Locate the cell with the specified text and output its [X, Y] center coordinate. 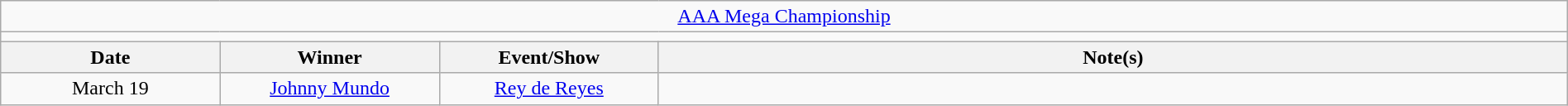
Date [111, 57]
Event/Show [549, 57]
AAA Mega Championship [784, 17]
Rey de Reyes [549, 89]
Johnny Mundo [329, 89]
Note(s) [1113, 57]
March 19 [111, 89]
Winner [329, 57]
